Find where the given text appears and provide that cell's center as (X, Y) coordinate. 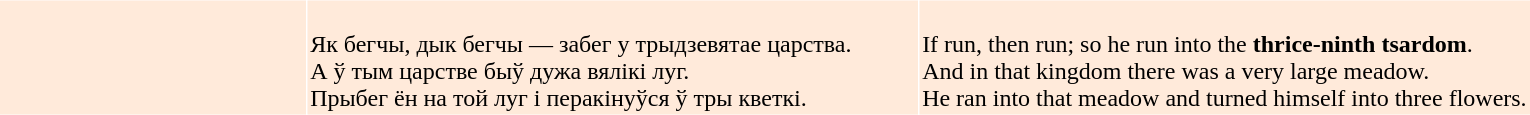
Як бегчы, дык бегчы — забег у трыдзевятае царства. А ў тым царстве быў дужа вялікі луг. Прыбег ён на той луг і перакінуўся ў тры кветкі. (612, 57)
